Find where the given text appears and provide that cell's center as (x, y) coordinate. 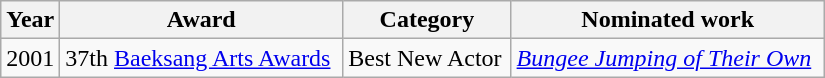
37th Baeksang Arts Awards (202, 58)
Award (202, 20)
Bungee Jumping of Their Own (668, 58)
Category (427, 20)
2001 (30, 58)
Year (30, 20)
Nominated work (668, 20)
Best New Actor (427, 58)
